Detect which cell encompasses the target text, then output its (X, Y) center coordinate. 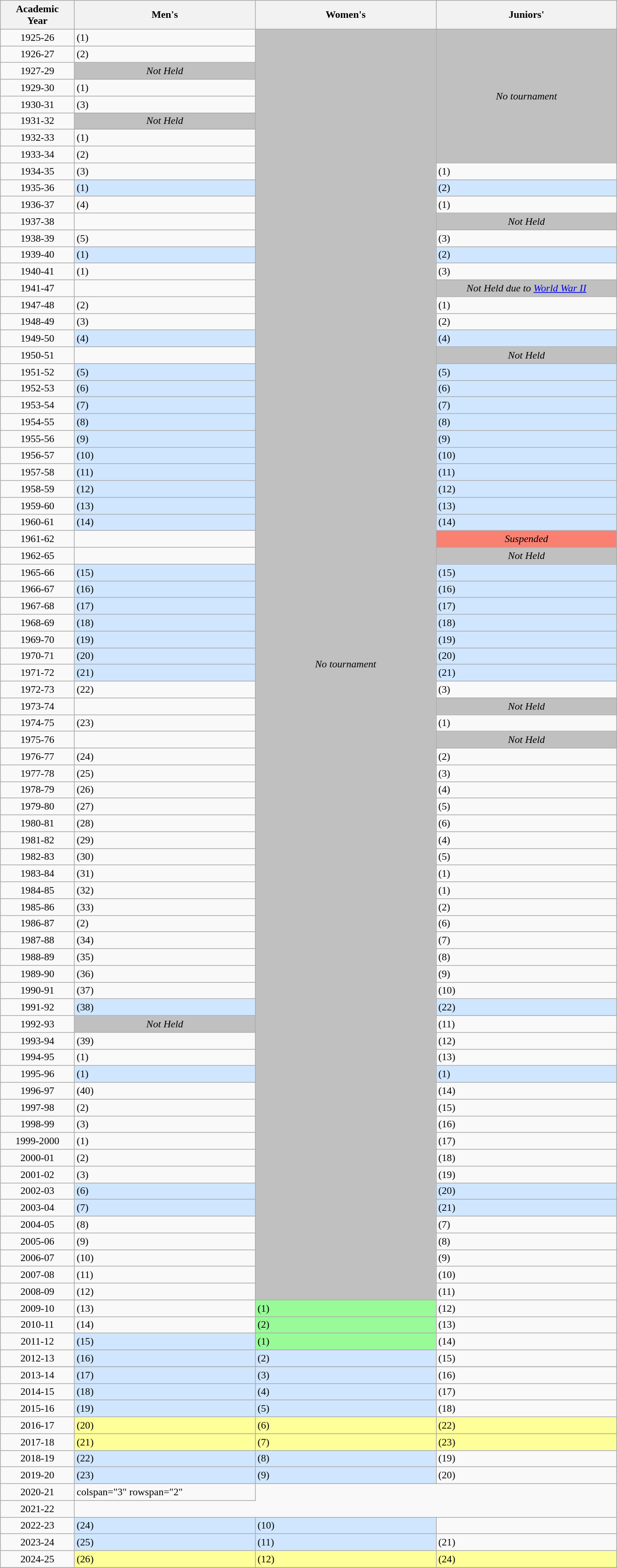
1983-84 (38, 874)
2008-09 (38, 1292)
2013-14 (38, 1375)
2018-19 (38, 1459)
(35) (164, 957)
1989-90 (38, 974)
(29) (164, 840)
1949-50 (38, 339)
1955-56 (38, 439)
1969-70 (38, 640)
2000-01 (38, 1158)
1935-36 (38, 188)
1986-87 (38, 924)
1993-94 (38, 1041)
1931-32 (38, 121)
(40) (164, 1091)
1929-30 (38, 88)
1997-98 (38, 1108)
1977-78 (38, 773)
2003-04 (38, 1208)
1975-76 (38, 740)
2009-10 (38, 1308)
1927-29 (38, 71)
2024-25 (38, 1559)
1985-86 (38, 907)
1954-55 (38, 422)
AcademicYear (38, 15)
Suspended (527, 539)
(37) (164, 991)
1968-69 (38, 623)
2006-07 (38, 1258)
1952-53 (38, 389)
Juniors' (527, 15)
1947-48 (38, 305)
1984-85 (38, 890)
(34) (164, 941)
(32) (164, 890)
1938-39 (38, 238)
2022-23 (38, 1526)
(36) (164, 974)
2021-22 (38, 1509)
1951-52 (38, 372)
1965-66 (38, 573)
2019-20 (38, 1476)
1980-81 (38, 824)
1979-80 (38, 807)
2015-16 (38, 1409)
(28) (164, 824)
1971-72 (38, 673)
1962-65 (38, 556)
1926-27 (38, 54)
(30) (164, 857)
2002-03 (38, 1191)
colspan="3" rowspan="2" (164, 1492)
1941-47 (38, 289)
Men's (164, 15)
2020-21 (38, 1492)
2007-08 (38, 1275)
1988-89 (38, 957)
(39) (164, 1041)
2016-17 (38, 1425)
1930-31 (38, 105)
1957-58 (38, 473)
1937-38 (38, 222)
(27) (164, 807)
1992-93 (38, 1024)
1967-68 (38, 606)
2011-12 (38, 1342)
1982-83 (38, 857)
1948-49 (38, 322)
1958-59 (38, 489)
1991-92 (38, 1008)
1960-61 (38, 522)
(38) (164, 1008)
2023-24 (38, 1543)
1994-95 (38, 1057)
1936-37 (38, 205)
1925-26 (38, 38)
1974-75 (38, 723)
1934-35 (38, 171)
2004-05 (38, 1225)
(31) (164, 874)
1961-62 (38, 539)
1956-57 (38, 456)
1996-97 (38, 1091)
Not Held due to World War II (527, 289)
1990-91 (38, 991)
1972-73 (38, 690)
1932-33 (38, 138)
1995-96 (38, 1074)
Women's (346, 15)
1981-82 (38, 840)
1998-99 (38, 1124)
1950-51 (38, 355)
1966-67 (38, 589)
1987-88 (38, 941)
2010-11 (38, 1325)
2005-06 (38, 1241)
1939-40 (38, 255)
1976-77 (38, 757)
1959-60 (38, 506)
(33) (164, 907)
2012-13 (38, 1359)
1953-54 (38, 405)
1970-71 (38, 656)
1978-79 (38, 790)
2014-15 (38, 1392)
2001-02 (38, 1175)
2017-18 (38, 1442)
1933-34 (38, 155)
1999-2000 (38, 1141)
1973-74 (38, 706)
1940-41 (38, 272)
